For the text-containing cell, return its midpoint in [x, y] coordinate format. 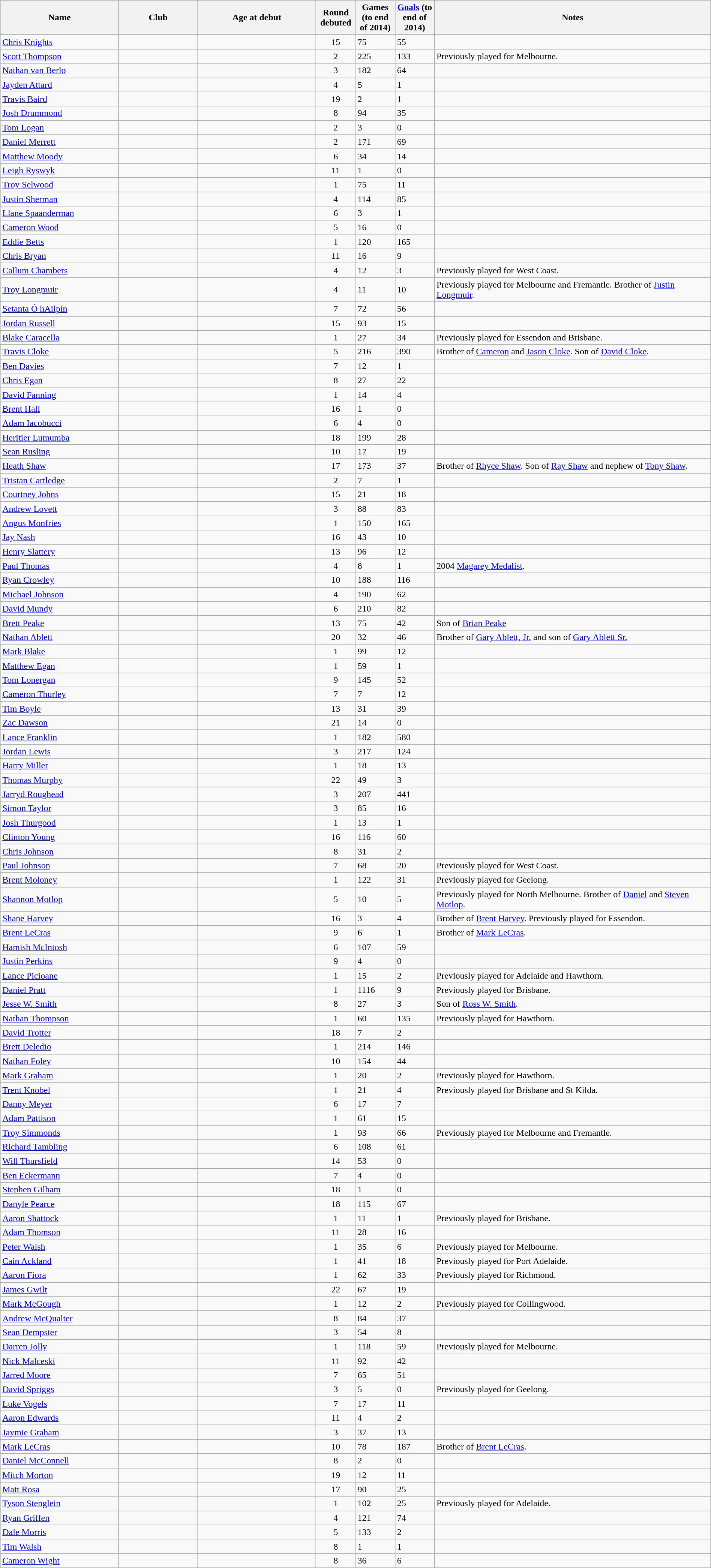
Jesse W. Smith [60, 1004]
46 [415, 637]
Brother of Brent Harvey. Previously played for Essendon. [572, 919]
Danyle Pearce [60, 1204]
Cameron Wight [60, 1561]
Mark LeCras [60, 1447]
Jordan Russell [60, 323]
68 [375, 865]
David Mundy [60, 609]
Justin Perkins [60, 961]
Daniel McConnell [60, 1461]
David Spriggs [60, 1390]
43 [375, 537]
Mark McGough [60, 1304]
90 [375, 1489]
Chris Bryan [60, 256]
Matthew Egan [60, 666]
Lance Picioane [60, 976]
Tom Lonergan [60, 680]
108 [375, 1147]
Hamish McIntosh [60, 947]
107 [375, 947]
Nick Malceski [60, 1361]
Shannon Motlop [60, 899]
Thomas Murphy [60, 780]
Mitch Morton [60, 1475]
66 [415, 1133]
Tristan Cartledge [60, 480]
Previously played for Port Adelaide. [572, 1261]
Age at debut [257, 18]
Nathan Ablett [60, 637]
Ben Eckermann [60, 1175]
171 [375, 142]
150 [375, 523]
41 [375, 1261]
51 [415, 1375]
Tyson Stenglein [60, 1504]
49 [375, 780]
44 [415, 1061]
78 [375, 1447]
Notes [572, 18]
Scott Thompson [60, 56]
Will Thursfield [60, 1161]
Previously played for Adelaide and Hawthorn. [572, 976]
Brent Moloney [60, 880]
Mark Blake [60, 651]
Brother of Rhyce Shaw. Son of Ray Shaw and nephew of Tony Shaw. [572, 466]
Peter Walsh [60, 1247]
210 [375, 609]
Matthew Moody [60, 156]
188 [375, 580]
Zac Dawson [60, 723]
Danny Meyer [60, 1104]
216 [375, 352]
64 [415, 70]
74 [415, 1518]
David Trotter [60, 1033]
Ben Davies [60, 366]
Brother of Gary Ablett, Jr. and son of Gary Ablett Sr. [572, 637]
Previously played for Brisbane and St Kilda. [572, 1090]
55 [415, 42]
120 [375, 242]
96 [375, 552]
Darren Jolly [60, 1346]
36 [375, 1561]
187 [415, 1447]
Richard Tambling [60, 1147]
Previously played for Melbourne and Fremantle. Brother of Justin Longmuir. [572, 289]
225 [375, 56]
Leigh Ryswyk [60, 170]
Previously played for Adelaide. [572, 1504]
84 [375, 1318]
154 [375, 1061]
Jayden Attard [60, 85]
Ryan Crowley [60, 580]
Shane Harvey [60, 919]
146 [415, 1047]
102 [375, 1504]
Heritier Lumumba [60, 438]
Brent Hall [60, 409]
Setanta Ó hAilpín [60, 309]
Sean Dempster [60, 1332]
Mark Graham [60, 1075]
Ryan Griffen [60, 1518]
Luke Vogels [60, 1404]
Troy Longmuir [60, 289]
Josh Thurgood [60, 823]
Nathan Thompson [60, 1018]
James Gwilt [60, 1289]
Cameron Thurley [60, 694]
Cameron Wood [60, 228]
Jarred Moore [60, 1375]
Round debuted [336, 18]
94 [375, 113]
Stephen Gilham [60, 1190]
Chris Egan [60, 380]
82 [415, 609]
39 [415, 709]
Sean Rusling [60, 452]
Daniel Pratt [60, 990]
Games (to end of 2014) [375, 18]
88 [375, 509]
Jordan Lewis [60, 751]
190 [375, 594]
Brother of Cameron and Jason Cloke. Son of David Cloke. [572, 352]
114 [375, 199]
Callum Chambers [60, 270]
122 [375, 880]
Andrew McQualter [60, 1318]
Jay Nash [60, 537]
Nathan Foley [60, 1061]
173 [375, 466]
Club [158, 18]
Adam Thomson [60, 1232]
Travis Baird [60, 99]
69 [415, 142]
Clinton Young [60, 837]
Justin Sherman [60, 199]
Angus Monfries [60, 523]
Trent Knobel [60, 1090]
121 [375, 1518]
Previously played for Melbourne and Fremantle. [572, 1133]
53 [375, 1161]
Heath Shaw [60, 466]
Troy Selwood [60, 184]
Aaron Shattock [60, 1218]
92 [375, 1361]
Paul Johnson [60, 865]
Jaymie Graham [60, 1432]
145 [375, 680]
Brett Peake [60, 623]
2004 Magarey Medalist. [572, 566]
580 [415, 737]
Henry Slattery [60, 552]
Son of Ross W. Smith. [572, 1004]
Name [60, 18]
214 [375, 1047]
Brett Deledio [60, 1047]
115 [375, 1204]
56 [415, 309]
Jarryd Roughead [60, 794]
Chris Knights [60, 42]
Aaron Edwards [60, 1418]
Brother of Mark LeCras. [572, 933]
David Fanning [60, 394]
118 [375, 1346]
1116 [375, 990]
65 [375, 1375]
Dale Morris [60, 1532]
Blake Caracella [60, 337]
Paul Thomas [60, 566]
Eddie Betts [60, 242]
Michael Johnson [60, 594]
Daniel Merrett [60, 142]
33 [415, 1275]
32 [375, 637]
Andrew Lovett [60, 509]
Harry Miller [60, 766]
Previously played for Essendon and Brisbane. [572, 337]
Tim Boyle [60, 709]
Nathan van Berlo [60, 70]
Adam Pattison [60, 1118]
Lance Franklin [60, 737]
Cain Ackland [60, 1261]
441 [415, 794]
199 [375, 438]
Simon Taylor [60, 808]
Tim Walsh [60, 1546]
135 [415, 1018]
72 [375, 309]
Chris Johnson [60, 851]
Courtney Johns [60, 495]
Brother of Brent LeCras. [572, 1447]
83 [415, 509]
52 [415, 680]
Goals (to end of 2014) [415, 18]
Aaron Fiora [60, 1275]
124 [415, 751]
Adam Iacobucci [60, 423]
207 [375, 794]
390 [415, 352]
Travis Cloke [60, 352]
Brent LeCras [60, 933]
Son of Brian Peake [572, 623]
Tom Logan [60, 127]
Previously played for Richmond. [572, 1275]
Josh Drummond [60, 113]
99 [375, 651]
Previously played for Collingwood. [572, 1304]
Matt Rosa [60, 1489]
217 [375, 751]
54 [375, 1332]
Llane Spaanderman [60, 213]
Previously played for North Melbourne. Brother of Daniel and Steven Motlop. [572, 899]
Troy Simmonds [60, 1133]
